Return the (X, Y) coordinate for the center point of the cell that contains the specified text.  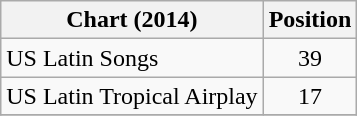
US Latin Songs (132, 58)
Position (310, 20)
17 (310, 96)
39 (310, 58)
US Latin Tropical Airplay (132, 96)
Chart (2014) (132, 20)
